Locate the cell with the specified text and output its (x, y) center coordinate. 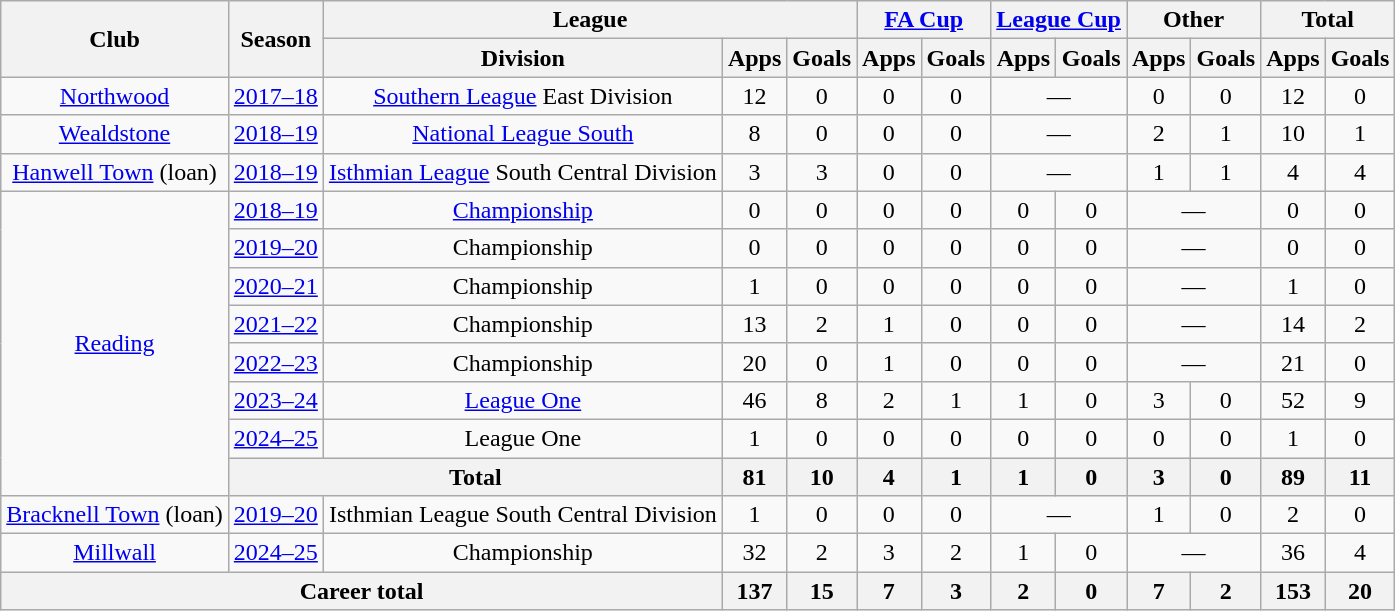
Northwood (115, 96)
46 (754, 400)
89 (1293, 477)
21 (1293, 362)
Career total (362, 591)
153 (1293, 591)
Bracknell Town (loan) (115, 515)
2020–21 (276, 286)
League Cup (1059, 20)
National League South (522, 134)
Season (276, 39)
FA Cup (924, 20)
137 (754, 591)
2021–22 (276, 324)
13 (754, 324)
2017–18 (276, 96)
Club (115, 39)
Millwall (115, 553)
32 (754, 553)
Reading (115, 343)
81 (754, 477)
36 (1293, 553)
9 (1360, 400)
Southern League East Division (522, 96)
Wealdstone (115, 134)
52 (1293, 400)
League (590, 20)
Division (522, 58)
11 (1360, 477)
Other (1193, 20)
15 (822, 591)
14 (1293, 324)
2023–24 (276, 400)
2022–23 (276, 362)
Hanwell Town (loan) (115, 172)
